Capture the cell that displays the provided text and extract its [X, Y] central coordinate. 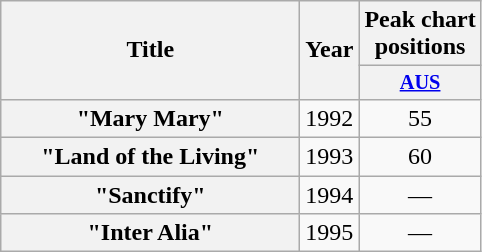
1995 [330, 233]
Title [150, 50]
"Sanctify" [150, 195]
"Land of the Living" [150, 157]
60 [420, 157]
"Inter Alia" [150, 233]
Year [330, 50]
Peak chartpositions [420, 34]
1994 [330, 195]
1992 [330, 118]
1993 [330, 157]
"Mary Mary" [150, 118]
AUS [420, 83]
55 [420, 118]
